Locate the cell with the specified text and output its [x, y] center coordinate. 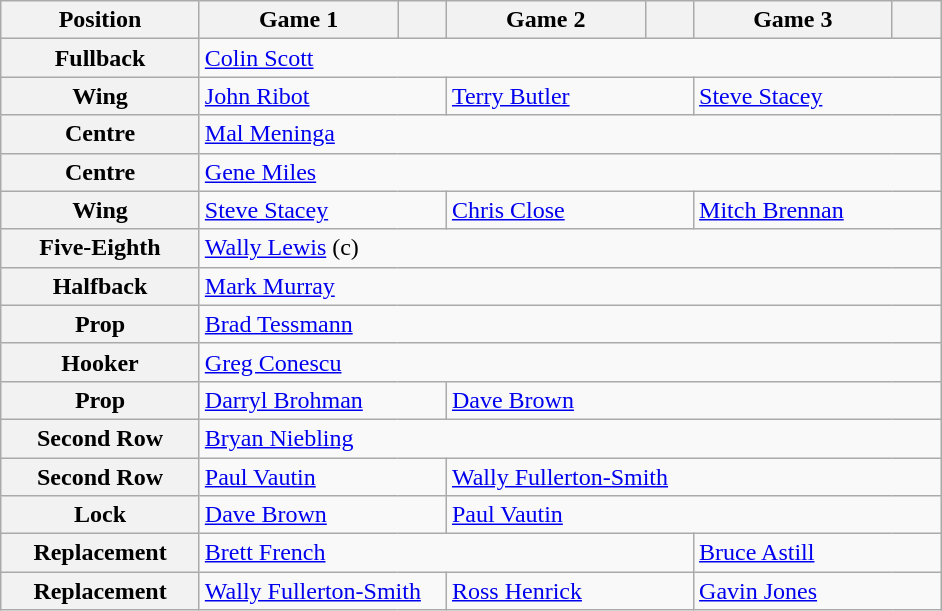
Game 3 [794, 20]
Lock [100, 515]
Gavin Jones [818, 591]
Mark Murray [570, 286]
Five-Eighth [100, 248]
Game 1 [298, 20]
Position [100, 20]
Mal Meninga [570, 134]
Brett French [446, 553]
Hooker [100, 362]
John Ribot [322, 96]
Halfback [100, 286]
Mitch Brennan [818, 210]
Chris Close [570, 210]
Gene Miles [570, 172]
Terry Butler [570, 96]
Game 2 [546, 20]
Ross Henrick [570, 591]
Bryan Niebling [570, 438]
Darryl Brohman [322, 400]
Brad Tessmann [570, 324]
Fullback [100, 58]
Greg Conescu [570, 362]
Bruce Astill [818, 553]
Wally Lewis (c) [570, 248]
Colin Scott [570, 58]
